From the cell containing the given text, extract its center point as [X, Y] coordinate. 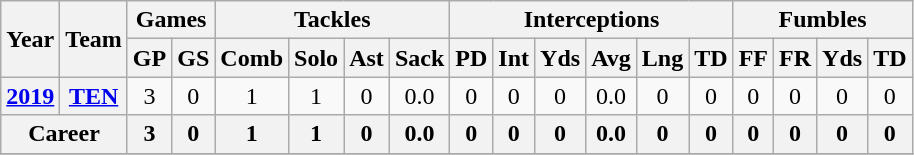
Ast [367, 58]
TEN [94, 96]
Team [94, 39]
FR [796, 58]
Year [30, 39]
Int [514, 58]
Avg [612, 58]
Fumbles [822, 20]
GP [149, 58]
Lng [662, 58]
Interceptions [592, 20]
Games [170, 20]
FF [753, 58]
GS [194, 58]
Tackles [332, 20]
2019 [30, 96]
PD [472, 58]
Solo [316, 58]
Career [64, 134]
Sack [419, 58]
Comb [252, 58]
